Locate the cell with the specified text and output its [X, Y] center coordinate. 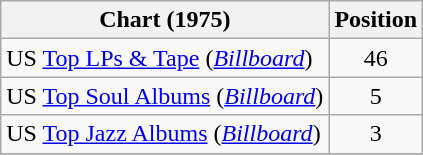
Position [376, 20]
5 [376, 96]
3 [376, 134]
US Top Jazz Albums (Billboard) [165, 134]
Chart (1975) [165, 20]
US Top Soul Albums (Billboard) [165, 96]
US Top LPs & Tape (Billboard) [165, 58]
46 [376, 58]
